Return the [x, y] coordinate for the center point of the cell that contains the specified text.  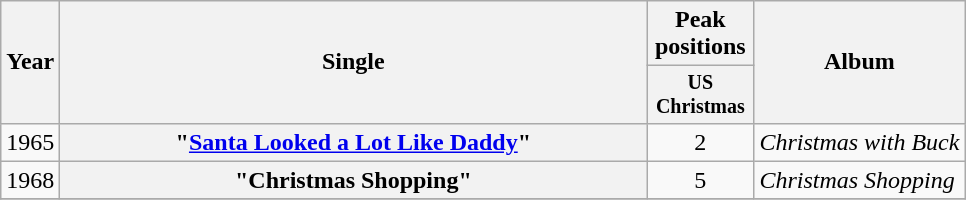
2 [700, 142]
Album [860, 62]
"Santa Looked a Lot Like Daddy" [354, 142]
"Christmas Shopping" [354, 180]
1968 [30, 180]
Christmas with Buck [860, 142]
1965 [30, 142]
US Christmas [700, 94]
Year [30, 62]
Single [354, 62]
5 [700, 180]
Peak positions [700, 34]
Christmas Shopping [860, 180]
